Return [X, Y] of the center of cell containing provided text 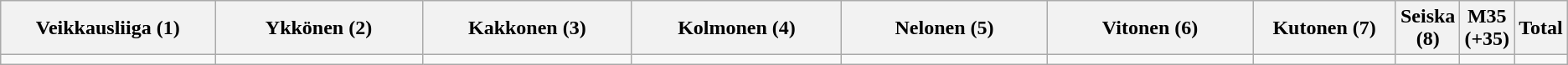
Seiska (8) [1427, 28]
Ykkönen (2) [319, 28]
Nelonen (5) [945, 28]
Total [1541, 28]
M35 (+35) [1488, 28]
Kutonen (7) [1325, 28]
Kakkonen (3) [527, 28]
Veikkausliiga (1) [108, 28]
Vitonen (6) [1149, 28]
Kolmonen (4) [736, 28]
